Output the (x, y) coordinate of the center of the cell containing the given text.  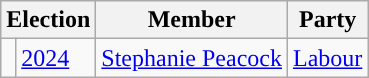
Member (192, 20)
Party (327, 20)
Labour (327, 58)
Stephanie Peacock (192, 58)
Election (48, 20)
2024 (56, 58)
